From the cell containing the given text, extract its center point as [X, Y] coordinate. 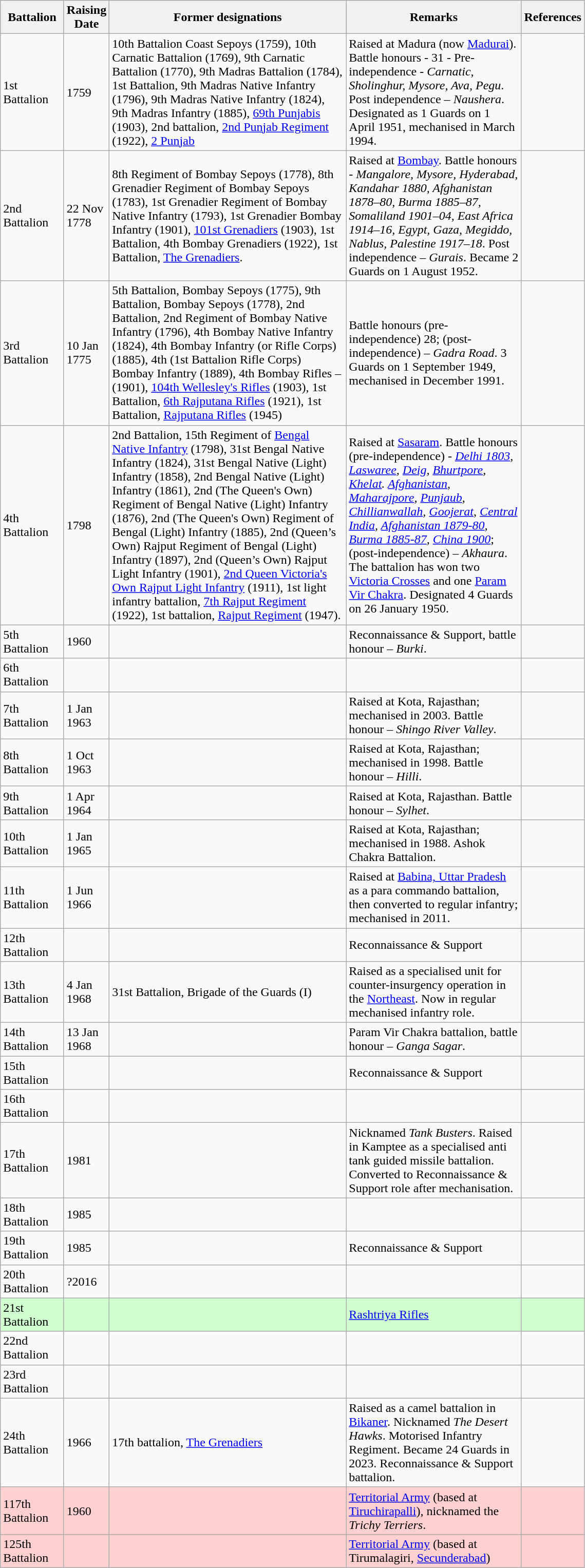
Territorial Army (based at Tiruchirapalli), nicknamed the Trichy Terriers. [433, 1510]
4th Battalion [32, 525]
12th Battalion [32, 945]
17th battalion, The Grenadiers [228, 1443]
1 Oct 1963 [86, 762]
17th Battalion [32, 1160]
Raised at Kota, Rajasthan; mechanised in 1998. Battle honour – Hilli. [433, 762]
2nd Battalion [32, 216]
Territorial Army (based at Tirumalagiri, Secunderabad) [433, 1551]
9th Battalion [32, 803]
References [553, 17]
4 Jan 1968 [86, 992]
1 Apr 1964 [86, 803]
Raised as a specialised unit for counter-insurgency operation in the Northeast. Now in regular mechanised infantry role. [433, 992]
14th Battalion [32, 1039]
Former designations [228, 17]
Raised at Kota, Rajasthan; mechanised in 2003. Battle honour – Shingo River Valley. [433, 715]
11th Battalion [32, 897]
21st Battalion [32, 1314]
Remarks [433, 17]
7th Battalion [32, 715]
1966 [86, 1443]
Param Vir Chakra battalion, battle honour – Ganga Sagar. [433, 1039]
31st Battalion, Brigade of the Guards (I) [228, 992]
?2016 [86, 1282]
16th Battalion [32, 1106]
Rashtriya Rifles [433, 1314]
1759 [86, 92]
Battalion [32, 17]
10 Jan 1775 [86, 353]
13 Jan 1968 [86, 1039]
10th Battalion [32, 843]
20th Battalion [32, 1282]
1981 [86, 1160]
1 Jan 1963 [86, 715]
117th Battalion [32, 1510]
15th Battalion [32, 1073]
22nd Battalion [32, 1348]
3rd Battalion [32, 353]
1798 [86, 525]
1st Battalion [32, 92]
13th Battalion [32, 992]
19th Battalion [32, 1248]
18th Battalion [32, 1215]
8th Battalion [32, 762]
Battle honours (pre-independence) 28; (post-independence) – Gadra Road. 3 Guards on 1 September 1949, mechanised in December 1991. [433, 353]
Raised at Babina, Uttar Pradesh as a para commando battalion, then converted to regular infantry; mechanised in 2011. [433, 897]
Raised at Kota, Rajasthan; mechanised in 1988. Ashok Chakra Battalion. [433, 843]
1 Jun 1966 [86, 897]
24th Battalion [32, 1443]
1 Jan 1965 [86, 843]
5th Battalion [32, 642]
Reconnaissance & Support, battle honour – Burki. [433, 642]
6th Battalion [32, 675]
23rd Battalion [32, 1381]
Raising Date [86, 17]
125th Battalion [32, 1551]
Raised at Kota, Rajasthan. Battle honour – Sylhet. [433, 803]
22 Nov 1778 [86, 216]
